From the cell containing the given text, extract its center point as (X, Y) coordinate. 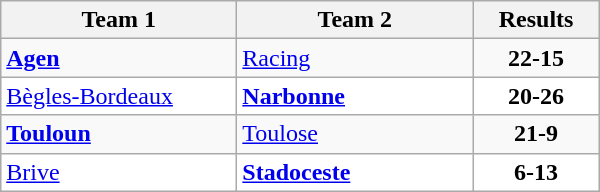
Brive (119, 172)
Stadoceste (355, 172)
Team 1 (119, 20)
Racing (355, 58)
Team 2 (355, 20)
22-15 (536, 58)
Toulose (355, 134)
Bègles-Bordeaux (119, 96)
20-26 (536, 96)
Touloun (119, 134)
Narbonne (355, 96)
6-13 (536, 172)
Agen (119, 58)
21-9 (536, 134)
Results (536, 20)
